Extract the [x, y] coordinate from the center of the cell holding the provided text.  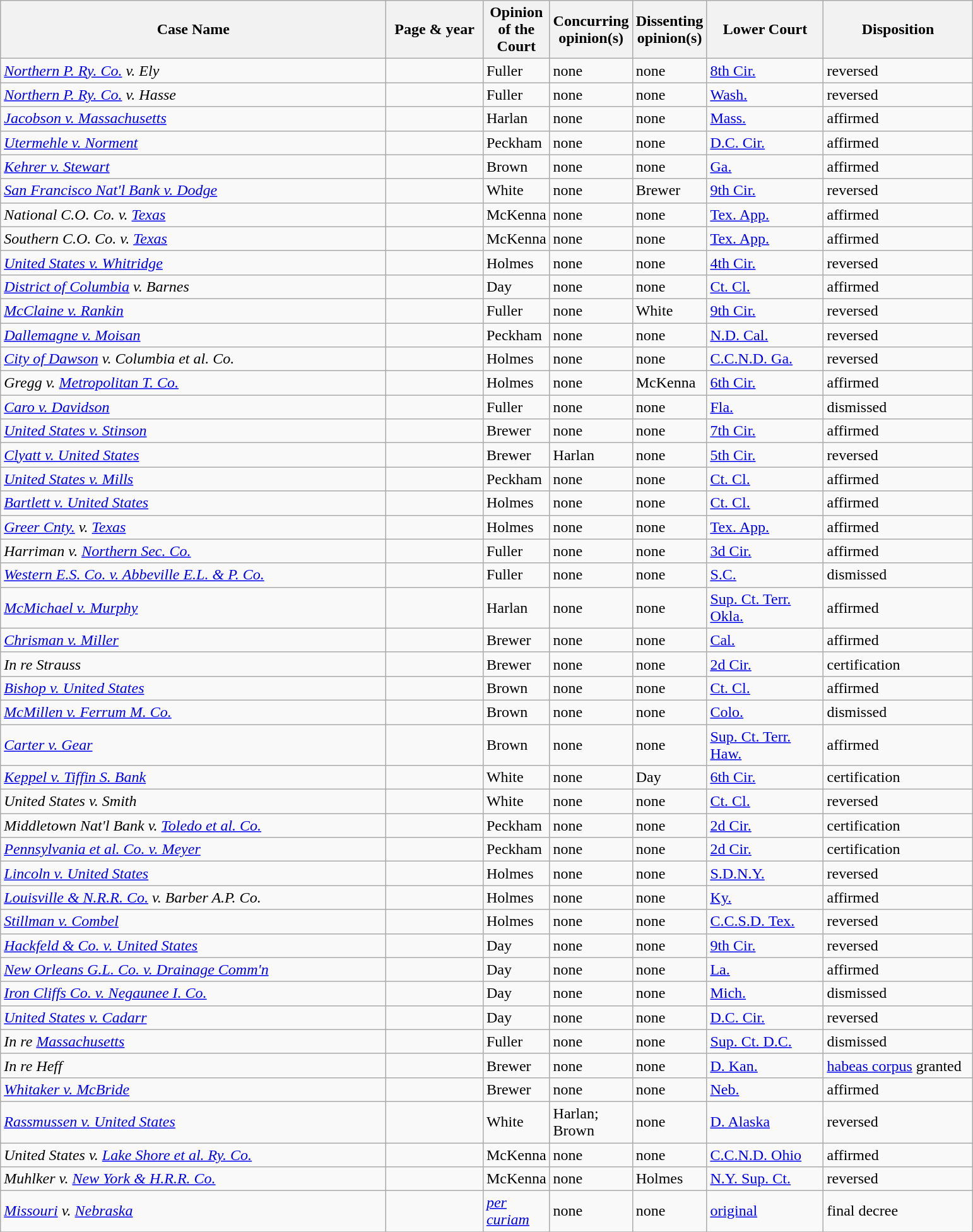
Jacobson v. Massachusetts [193, 119]
United States v. Lake Shore et al. Ry. Co. [193, 1154]
Chrisman v. Miller [193, 640]
Neb. [765, 1089]
S.D.N.Y. [765, 874]
D. Alaska [765, 1122]
Keppel v. Tiffin S. Bank [193, 778]
Cal. [765, 640]
McMichael v. Murphy [193, 607]
McMillen v. Ferrum M. Co. [193, 712]
Utermehle v. Norment [193, 143]
City of Dawson v. Columbia et al. Co. [193, 359]
District of Columbia v. Barnes [193, 287]
Page & year [435, 30]
Muhlker v. New York & H.R.R. Co. [193, 1179]
C.C.N.D. Ga. [765, 359]
Stillman v. Combel [193, 921]
La. [765, 969]
Rassmussen v. United States [193, 1122]
Sup. Ct. Terr. Haw. [765, 745]
Middletown Nat'l Bank v. Toledo et al. Co. [193, 826]
N.Y. Sup. Ct. [765, 1179]
3d Cir. [765, 551]
Dissenting opinion(s) [669, 30]
United States v. Smith [193, 802]
D. Kan. [765, 1065]
National C.O. Co. v. Texas [193, 215]
Fla. [765, 407]
Case Name [193, 30]
Concurring opinion(s) [591, 30]
Sup. Ct. D.C. [765, 1041]
Gregg v. Metropolitan T. Co. [193, 383]
Ga. [765, 167]
Northern P. Ry. Co. v. Ely [193, 71]
Bartlett v. United States [193, 503]
In re Heff [193, 1065]
per curiam [516, 1212]
Opinion of the Court [516, 30]
New Orleans G.L. Co. v. Drainage Comm'n [193, 969]
Lincoln v. United States [193, 874]
7th Cir. [765, 431]
N.D. Cal. [765, 335]
C.C.S.D. Tex. [765, 921]
Greer Cnty. v. Texas [193, 527]
United States v. Mills [193, 479]
Wash. [765, 95]
Harriman v. Northern Sec. Co. [193, 551]
Hackfeld & Co. v. United States [193, 945]
Mich. [765, 993]
Lower Court [765, 30]
Southern C.O. Co. v. Texas [193, 239]
8th Cir. [765, 71]
Iron Cliffs Co. v. Negaunee I. Co. [193, 993]
Dallemagne v. Moisan [193, 335]
original [765, 1212]
Disposition [898, 30]
United States v. Cadarr [193, 1017]
United States v. Stinson [193, 431]
Northern P. Ry. Co. v. Hasse [193, 95]
Mass. [765, 119]
Pennsylvania et al. Co. v. Meyer [193, 850]
Colo. [765, 712]
habeas corpus granted [898, 1065]
Carter v. Gear [193, 745]
final decree [898, 1212]
Kehrer v. Stewart [193, 167]
Sup. Ct. Terr. Okla. [765, 607]
5th Cir. [765, 455]
C.C.N.D. Ohio [765, 1154]
United States v. Whitridge [193, 263]
Missouri v. Nebraska [193, 1212]
Louisville & N.R.R. Co. v. Barber A.P. Co. [193, 897]
San Francisco Nat'l Bank v. Dodge [193, 191]
In re Massachusetts [193, 1041]
Caro v. Davidson [193, 407]
Whitaker v. McBride [193, 1089]
S.C. [765, 575]
Ky. [765, 897]
Harlan; Brown [591, 1122]
Clyatt v. United States [193, 455]
Bishop v. United States [193, 688]
McClaine v. Rankin [193, 311]
4th Cir. [765, 263]
In re Strauss [193, 664]
Western E.S. Co. v. Abbeville E.L. & P. Co. [193, 575]
